Identify which cell holds the provided text, then report its [x, y] central coordinate. 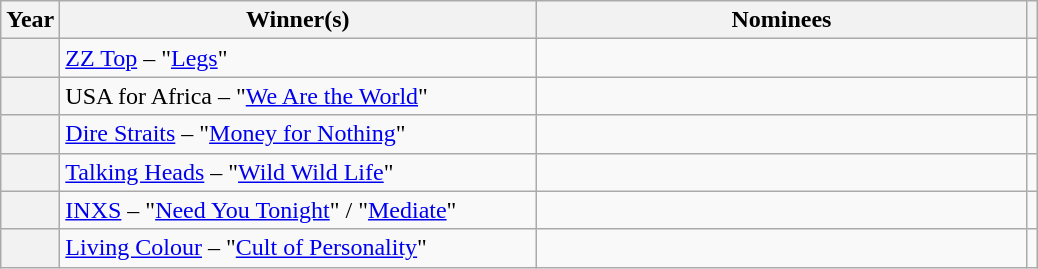
Year [30, 20]
USA for Africa – "We Are the World" [298, 96]
Living Colour – "Cult of Personality" [298, 248]
Dire Straits – "Money for Nothing" [298, 134]
Nominees [782, 20]
ZZ Top – "Legs" [298, 58]
Talking Heads – "Wild Wild Life" [298, 172]
Winner(s) [298, 20]
INXS – "Need You Tonight" / "Mediate" [298, 210]
